Locate the cell with the specified text and output its (x, y) center coordinate. 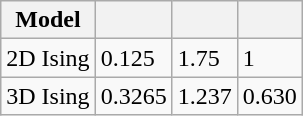
0.125 (134, 58)
Model (48, 20)
1 (270, 58)
1.75 (204, 58)
3D Ising (48, 96)
0.630 (270, 96)
2D Ising (48, 58)
1.237 (204, 96)
0.3265 (134, 96)
